From the cell containing the given text, extract its center point as [x, y] coordinate. 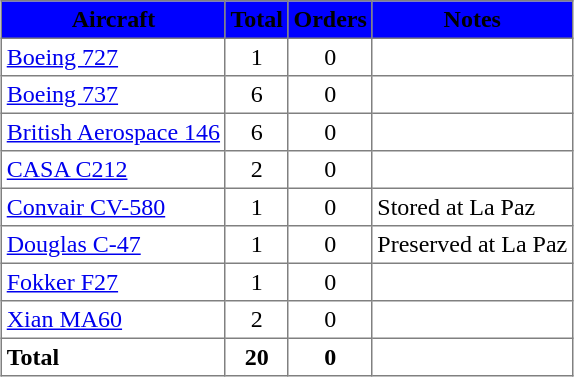
Xian MA60 [113, 320]
Boeing 737 [113, 95]
Fokker F27 [113, 282]
Douglas C-47 [113, 245]
Orders [330, 20]
Preserved at La Paz [472, 245]
Convair CV-580 [113, 207]
Notes [472, 20]
Aircraft [113, 20]
Stored at La Paz [472, 207]
Boeing 727 [113, 57]
British Aerospace 146 [113, 132]
CASA C212 [113, 170]
20 [256, 357]
